Capture the cell that displays the provided text and extract its [x, y] central coordinate. 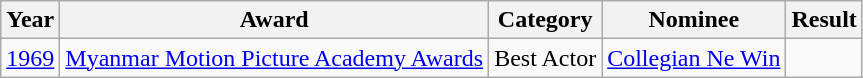
Category [546, 20]
Award [274, 20]
Nominee [694, 20]
Best Actor [546, 58]
1969 [30, 58]
Myanmar Motion Picture Academy Awards [274, 58]
Collegian Ne Win [694, 58]
Year [30, 20]
Result [824, 20]
